Search for the cell housing the specified text and yield its (X, Y) center coordinate. 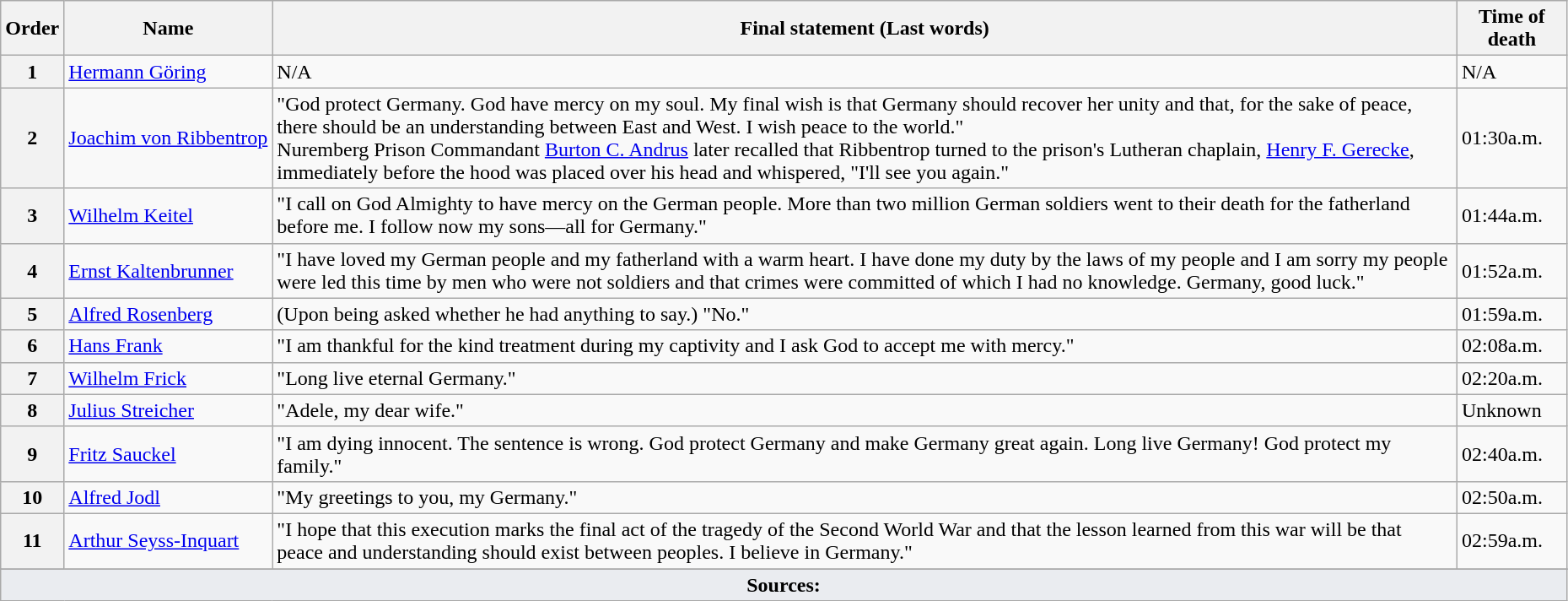
01:44a.m. (1511, 216)
1 (32, 72)
2 (32, 138)
Alfred Jodl (169, 497)
"Long live eternal Germany." (865, 378)
Alfred Rosenberg (169, 314)
6 (32, 346)
Name (169, 29)
"My greetings to you, my Germany." (865, 497)
Unknown (1511, 410)
Wilhelm Frick (169, 378)
01:52a.m. (1511, 270)
Hermann Göring (169, 72)
Time of death (1511, 29)
02:59a.m. (1511, 540)
Final statement (Last words) (865, 29)
01:30a.m. (1511, 138)
"Adele, my dear wife." (865, 410)
(Upon being asked whether he had anything to say.) "No." (865, 314)
Order (32, 29)
9 (32, 454)
02:40a.m. (1511, 454)
02:20a.m. (1511, 378)
"I am thankful for the kind treatment during my captivity and I ask God to accept me with mercy." (865, 346)
Ernst Kaltenbrunner (169, 270)
8 (32, 410)
02:50a.m. (1511, 497)
Joachim von Ribbentrop (169, 138)
02:08a.m. (1511, 346)
Arthur Seyss-Inquart (169, 540)
10 (32, 497)
01:59a.m. (1511, 314)
Wilhelm Keitel (169, 216)
Sources: (784, 585)
Hans Frank (169, 346)
Julius Streicher (169, 410)
11 (32, 540)
"I am dying innocent. The sentence is wrong. God protect Germany and make Germany great again. Long live Germany! God protect my family." (865, 454)
4 (32, 270)
5 (32, 314)
3 (32, 216)
Fritz Sauckel (169, 454)
7 (32, 378)
